Determine the (x, y) coordinate at the center of the cell enclosing the given text.  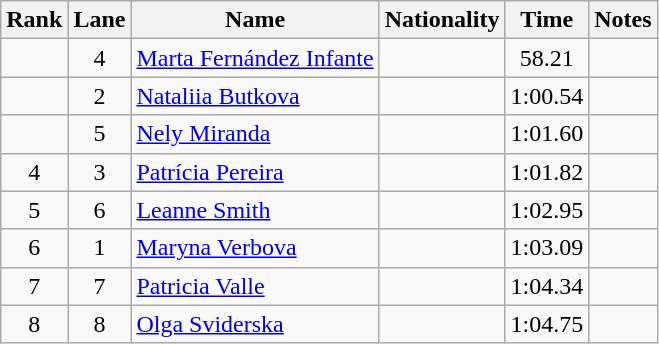
Patricia Valle (255, 286)
Notes (623, 20)
Name (255, 20)
1:03.09 (547, 248)
58.21 (547, 58)
1:04.75 (547, 324)
Olga Sviderska (255, 324)
Nely Miranda (255, 134)
1 (100, 248)
Nataliia Butkova (255, 96)
2 (100, 96)
Rank (34, 20)
1:04.34 (547, 286)
1:02.95 (547, 210)
1:00.54 (547, 96)
Lane (100, 20)
Maryna Verbova (255, 248)
Nationality (442, 20)
Patrícia Pereira (255, 172)
Leanne Smith (255, 210)
Time (547, 20)
Marta Fernández Infante (255, 58)
1:01.60 (547, 134)
1:01.82 (547, 172)
3 (100, 172)
